Extract the (x, y) coordinate from the center of the cell holding the provided text.  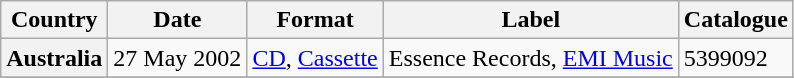
Australia (54, 58)
27 May 2002 (178, 58)
CD, Cassette (315, 58)
Date (178, 20)
Country (54, 20)
5399092 (736, 58)
Essence Records, EMI Music (530, 58)
Label (530, 20)
Catalogue (736, 20)
Format (315, 20)
